Return the [X, Y] coordinate for the center point of the cell that contains the specified text.  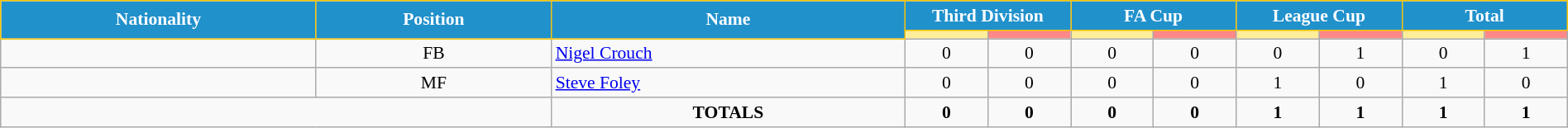
Third Division [987, 16]
FB [433, 54]
Total [1484, 16]
Name [729, 20]
Position [433, 20]
Nigel Crouch [729, 54]
TOTALS [729, 112]
MF [433, 83]
FA Cup [1153, 16]
Nationality [159, 20]
League Cup [1319, 16]
Steve Foley [729, 83]
